Provide the [x, y] coordinate of the cell's center where the given text is located.  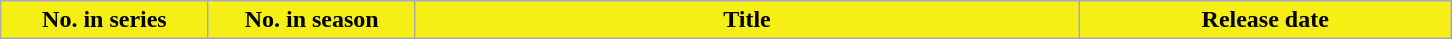
No. in series [104, 20]
Title [746, 20]
Release date [1266, 20]
No. in season [312, 20]
